From the cell containing the given text, extract its center point as [x, y] coordinate. 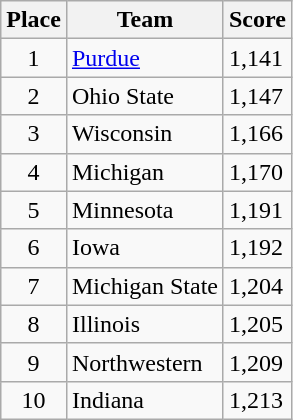
Ohio State [144, 96]
Score [257, 20]
1 [34, 58]
6 [34, 248]
Team [144, 20]
1,141 [257, 58]
1,205 [257, 324]
4 [34, 172]
5 [34, 210]
1,204 [257, 286]
Michigan State [144, 286]
Purdue [144, 58]
7 [34, 286]
1,166 [257, 134]
Minnesota [144, 210]
1,213 [257, 400]
Northwestern [144, 362]
9 [34, 362]
1,191 [257, 210]
1,209 [257, 362]
10 [34, 400]
Place [34, 20]
Iowa [144, 248]
2 [34, 96]
Illinois [144, 324]
Wisconsin [144, 134]
1,192 [257, 248]
1,170 [257, 172]
8 [34, 324]
1,147 [257, 96]
3 [34, 134]
Michigan [144, 172]
Indiana [144, 400]
